Identify which cell holds the provided text, then report its (X, Y) central coordinate. 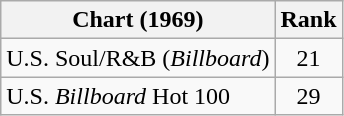
Chart (1969) (138, 20)
U.S. Billboard Hot 100 (138, 96)
29 (308, 96)
21 (308, 58)
Rank (308, 20)
U.S. Soul/R&B (Billboard) (138, 58)
